Identify which cell holds the provided text, then report its [x, y] central coordinate. 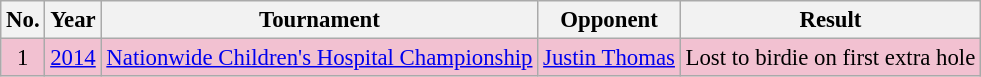
Opponent [609, 20]
1 [23, 58]
No. [23, 20]
Tournament [320, 20]
Justin Thomas [609, 58]
2014 [73, 58]
Year [73, 20]
Lost to birdie on first extra hole [830, 58]
Nationwide Children's Hospital Championship [320, 58]
Result [830, 20]
